Capture the cell that displays the provided text and extract its [X, Y] central coordinate. 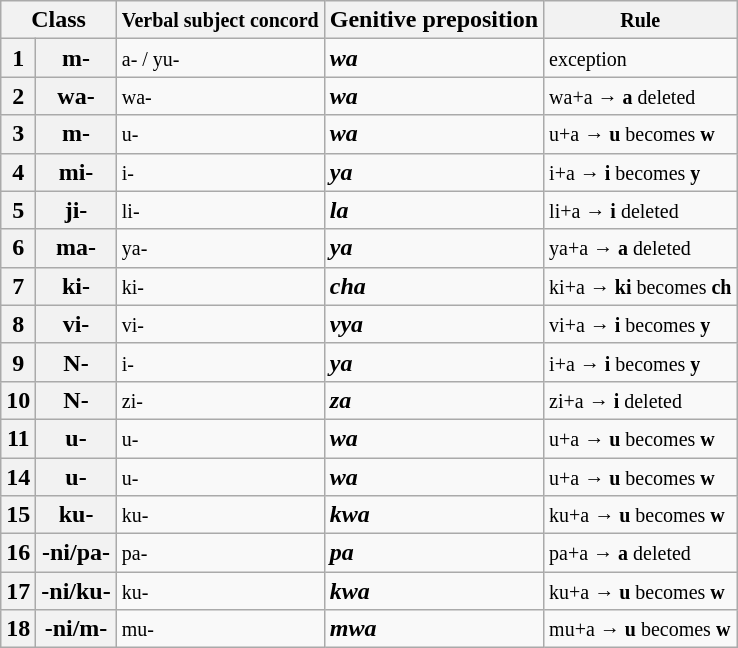
cha [434, 286]
mu- [220, 629]
ji- [76, 210]
wa+a → a deleted [640, 96]
za [434, 400]
11 [18, 438]
vya [434, 324]
ya+a → a deleted [640, 248]
1 [18, 58]
8 [18, 324]
exception [640, 58]
5 [18, 210]
pa [434, 553]
mi- [76, 172]
2 [18, 96]
pa+a → a deleted [640, 553]
vi+a → i becomes y [640, 324]
15 [18, 515]
Verbal subject concord [220, 20]
la [434, 210]
18 [18, 629]
ya- [220, 248]
3 [18, 134]
Rule [640, 20]
7 [18, 286]
mu+a → u becomes w [640, 629]
-ni/ku- [76, 591]
16 [18, 553]
9 [18, 362]
li+a → i deleted [640, 210]
-ni/pa- [76, 553]
Genitive preposition [434, 20]
pa- [220, 553]
10 [18, 400]
Class [59, 20]
17 [18, 591]
li- [220, 210]
4 [18, 172]
zi- [220, 400]
zi+a → i deleted [640, 400]
a- / yu- [220, 58]
ki+a → ki becomes ch [640, 286]
14 [18, 477]
ma- [76, 248]
-ni/m- [76, 629]
mwa [434, 629]
6 [18, 248]
